Output the [x, y] coordinate of the center of the cell containing the given text.  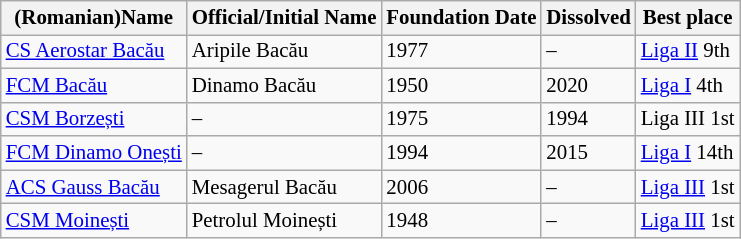
Liga I 14th [688, 153]
Foundation Date [461, 18]
1950 [461, 85]
FCM Dinamo Onești [94, 153]
1977 [461, 51]
CSM Borzești [94, 119]
2006 [461, 187]
(Romanian)Name [94, 18]
2020 [588, 85]
Mesagerul Bacău [284, 187]
FCM Bacău [94, 85]
Best place [688, 18]
2015 [588, 153]
CSM Moinești [94, 221]
CS Aerostar Bacău [94, 51]
1948 [461, 221]
Aripile Bacău [284, 51]
Dissolved [588, 18]
Petrolul Moinești [284, 221]
Liga II 9th [688, 51]
Official/Initial Name [284, 18]
ACS Gauss Bacău [94, 187]
Dinamo Bacău [284, 85]
Liga I 4th [688, 85]
1975 [461, 119]
